Find where the given text appears and provide that cell's center as [x, y] coordinate. 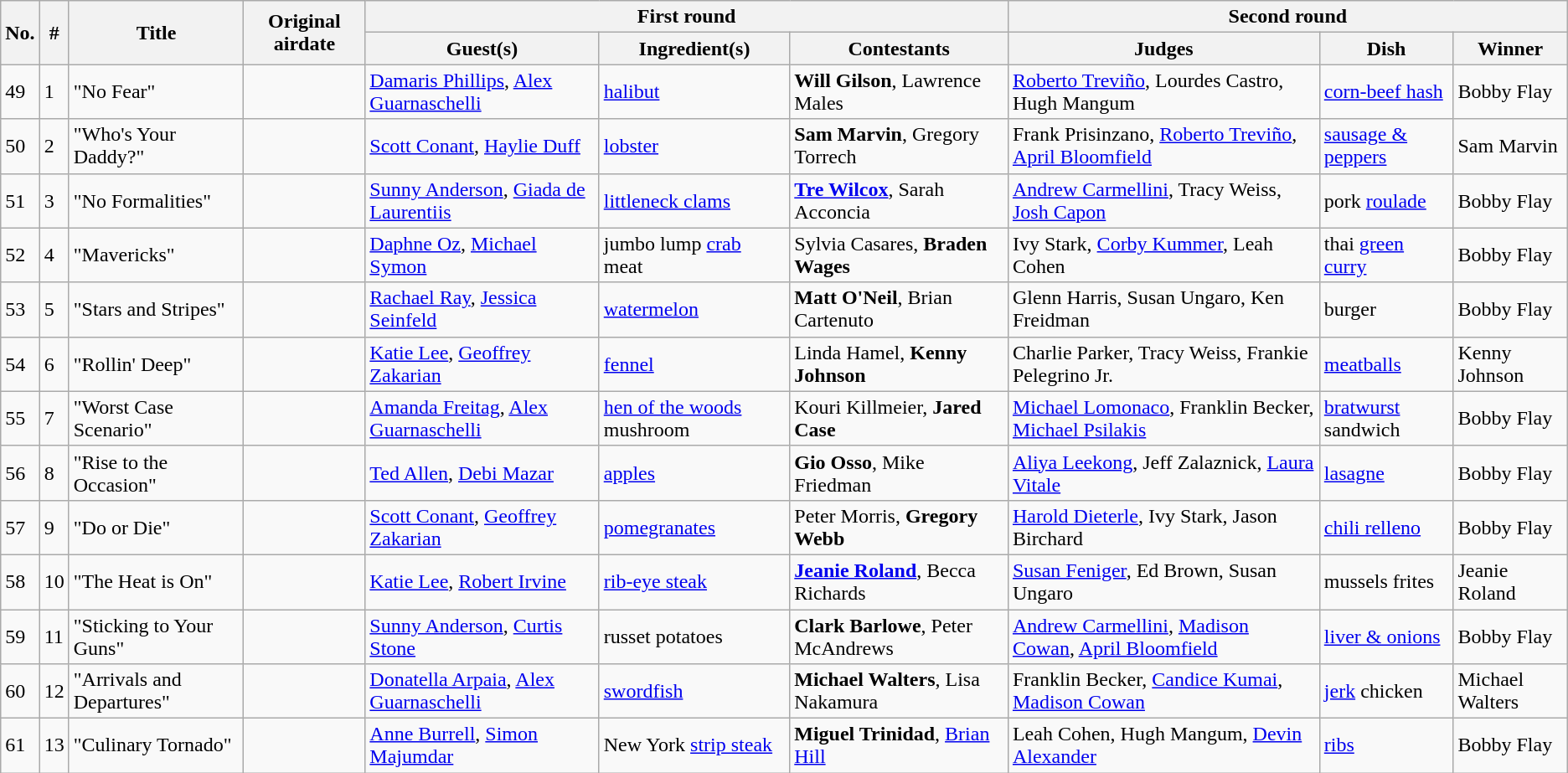
Donatella Arpaia, Alex Guarnaschelli [482, 692]
Sam Marvin, Gregory Torrech [900, 146]
Kouri Killmeier, Jared Case [900, 419]
jumbo lump crab meat [694, 255]
"Mavericks" [156, 255]
liver & onions [1386, 636]
"The Heat is On" [156, 581]
11 [54, 636]
russet potatoes [694, 636]
3 [54, 201]
Daphne Oz, Michael Symon [482, 255]
thai green curry [1386, 255]
Sunny Anderson, Curtis Stone [482, 636]
"No Formalities" [156, 201]
60 [20, 692]
Sunny Anderson, Giada de Laurentiis [482, 201]
8 [54, 472]
Judges [1163, 49]
Will Gilson, Lawrence Males [900, 92]
Michael Walters, Lisa Nakamura [900, 692]
2 [54, 146]
# [54, 33]
lasagne [1386, 472]
10 [54, 581]
Dish [1386, 49]
Amanda Freitag, Alex Guarnaschelli [482, 419]
Glenn Harris, Susan Ungaro, Ken Freidman [1163, 310]
52 [20, 255]
50 [20, 146]
Katie Lee, Geoffrey Zakarian [482, 363]
apples [694, 472]
sausage & peppers [1386, 146]
No. [20, 33]
bratwurst sandwich [1386, 419]
Original airdate [305, 33]
burger [1386, 310]
Franklin Becker, Candice Kumai, Madison Cowan [1163, 692]
Gio Osso, Mike Friedman [900, 472]
swordfish [694, 692]
Miguel Trinidad, Brian Hill [900, 745]
13 [54, 745]
"Stars and Stripes" [156, 310]
59 [20, 636]
Peter Morris, Gregory Webb [900, 528]
Andrew Carmellini, Madison Cowan, April Bloomfield [1163, 636]
fennel [694, 363]
pork roulade [1386, 201]
Sam Marvin [1510, 146]
First round [687, 17]
"Rise to the Occasion" [156, 472]
"No Fear" [156, 92]
Rachael Ray, Jessica Seinfeld [482, 310]
halibut [694, 92]
ribs [1386, 745]
7 [54, 419]
Roberto Treviño, Lourdes Castro, Hugh Mangum [1163, 92]
watermelon [694, 310]
49 [20, 92]
meatballs [1386, 363]
Tre Wilcox, Sarah Acconcia [900, 201]
"Do or Die" [156, 528]
55 [20, 419]
Andrew Carmellini, Tracy Weiss, Josh Capon [1163, 201]
Second round [1287, 17]
New York strip steak [694, 745]
Susan Feniger, Ed Brown, Susan Ungaro [1163, 581]
Sylvia Casares, Braden Wages [900, 255]
53 [20, 310]
56 [20, 472]
littleneck clams [694, 201]
Matt O'Neil, Brian Cartenuto [900, 310]
Winner [1510, 49]
Scott Conant, Geoffrey Zakarian [482, 528]
Jeanie Roland [1510, 581]
6 [54, 363]
Leah Cohen, Hugh Mangum, Devin Alexander [1163, 745]
54 [20, 363]
51 [20, 201]
Kenny Johnson [1510, 363]
1 [54, 92]
Anne Burrell, Simon Majumdar [482, 745]
Aliya Leekong, Jeff Zalaznick, Laura Vitale [1163, 472]
pomegranates [694, 528]
hen of the woods mushroom [694, 419]
Title [156, 33]
jerk chicken [1386, 692]
chili relleno [1386, 528]
57 [20, 528]
mussels frites [1386, 581]
Clark Barlowe, Peter McAndrews [900, 636]
4 [54, 255]
"Sticking to Your Guns" [156, 636]
Jeanie Roland, Becca Richards [900, 581]
5 [54, 310]
Guest(s) [482, 49]
"Rollin' Deep" [156, 363]
Ingredient(s) [694, 49]
Ivy Stark, Corby Kummer, Leah Cohen [1163, 255]
61 [20, 745]
Harold Dieterle, Ivy Stark, Jason Birchard [1163, 528]
Ted Allen, Debi Mazar [482, 472]
lobster [694, 146]
"Who's Your Daddy?" [156, 146]
9 [54, 528]
Damaris Phillips, Alex Guarnaschelli [482, 92]
Scott Conant, Haylie Duff [482, 146]
Charlie Parker, Tracy Weiss, Frankie Pelegrino Jr. [1163, 363]
Michael Walters [1510, 692]
Katie Lee, Robert Irvine [482, 581]
corn-beef hash [1386, 92]
12 [54, 692]
Contestants [900, 49]
Linda Hamel, Kenny Johnson [900, 363]
"Worst Case Scenario" [156, 419]
"Arrivals and Departures" [156, 692]
Frank Prisinzano, Roberto Treviño, April Bloomfield [1163, 146]
Michael Lomonaco, Franklin Becker, Michael Psilakis [1163, 419]
rib-eye steak [694, 581]
"Culinary Tornado" [156, 745]
58 [20, 581]
